Scan for the cell matching the given text and deliver its [X, Y] coordinate at center. 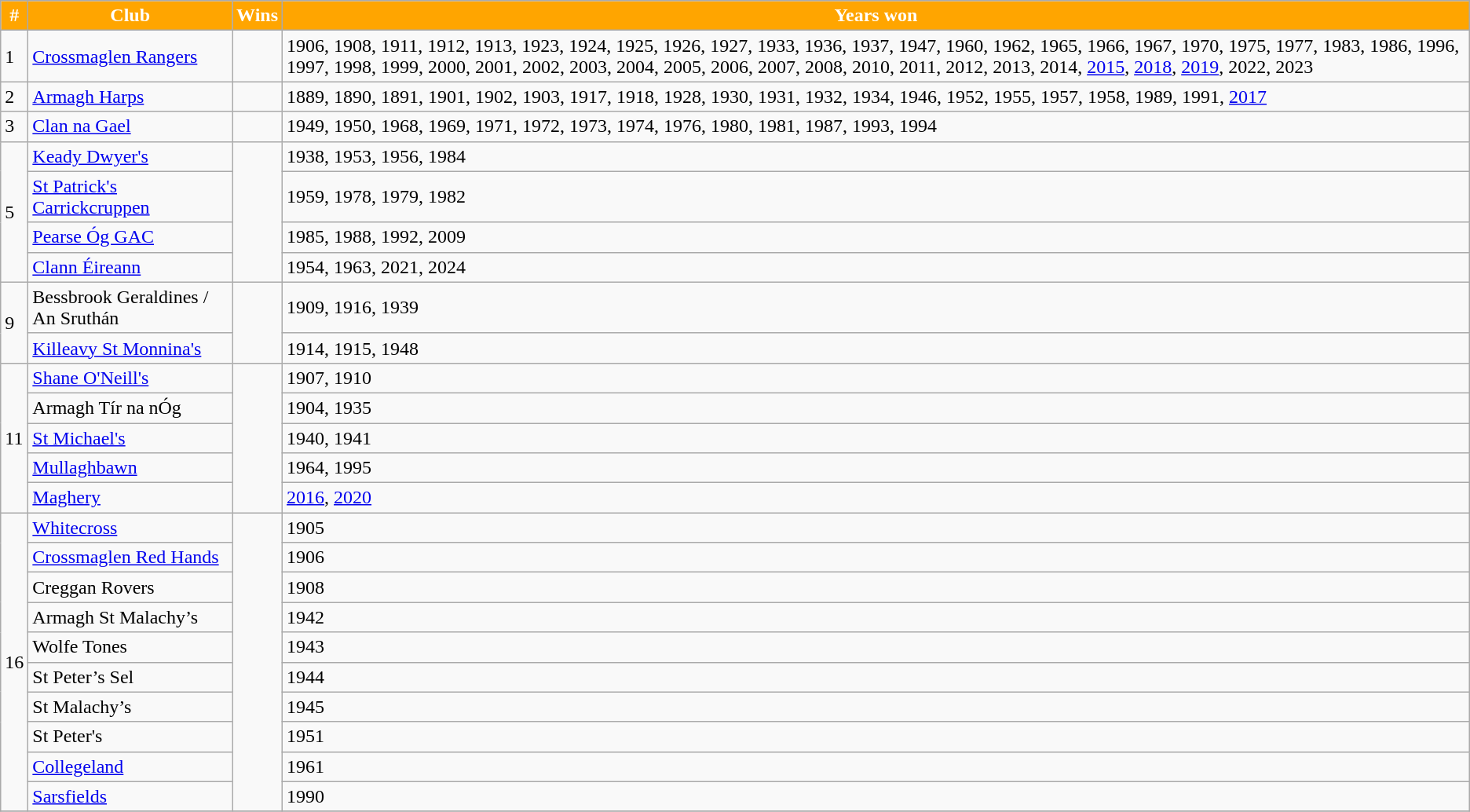
1951 [876, 737]
Clan na Gael [130, 126]
5 [14, 212]
Maghery [130, 498]
Pearse Óg GAC [130, 237]
1949, 1950, 1968, 1969, 1971, 1972, 1973, 1974, 1976, 1980, 1981, 1987, 1993, 1994 [876, 126]
1943 [876, 647]
St Patrick's Carrickcruppen [130, 196]
1 [14, 57]
1905 [876, 528]
Armagh St Malachy’s [130, 617]
St Peter’s Sel [130, 677]
1944 [876, 677]
1959, 1978, 1979, 1982 [876, 196]
1908 [876, 587]
1961 [876, 766]
2 [14, 97]
1889, 1890, 1891, 1901, 1902, 1903, 1917, 1918, 1928, 1930, 1931, 1932, 1934, 1946, 1952, 1955, 1957, 1958, 1989, 1991, 2017 [876, 97]
1909, 1916, 1939 [876, 308]
# [14, 16]
1954, 1963, 2021, 2024 [876, 267]
St Peter's [130, 737]
Wins [258, 16]
1942 [876, 617]
9 [14, 322]
Armagh Tír na nÓg [130, 408]
Wolfe Tones [130, 647]
Keady Dwyer's [130, 156]
St Malachy’s [130, 707]
Sarsfields [130, 796]
1990 [876, 796]
Shane O'Neill's [130, 378]
16 [14, 663]
Creggan Rovers [130, 587]
Crossmaglen Rangers [130, 57]
1940, 1941 [876, 437]
11 [14, 437]
Clann Éireann [130, 267]
1964, 1995 [876, 468]
3 [14, 126]
Bessbrook Geraldines / An Sruthán [130, 308]
1914, 1915, 1948 [876, 348]
Whitecross [130, 528]
1906 [876, 558]
Killeavy St Monnina's [130, 348]
Armagh Harps [130, 97]
St Michael's [130, 437]
2016, 2020 [876, 498]
Club [130, 16]
1938, 1953, 1956, 1984 [876, 156]
1945 [876, 707]
Crossmaglen Red Hands [130, 558]
1907, 1910 [876, 378]
Mullaghbawn [130, 468]
Years won [876, 16]
1904, 1935 [876, 408]
Collegeland [130, 766]
1985, 1988, 1992, 2009 [876, 237]
